Identify which cell holds the provided text, then report its [X, Y] central coordinate. 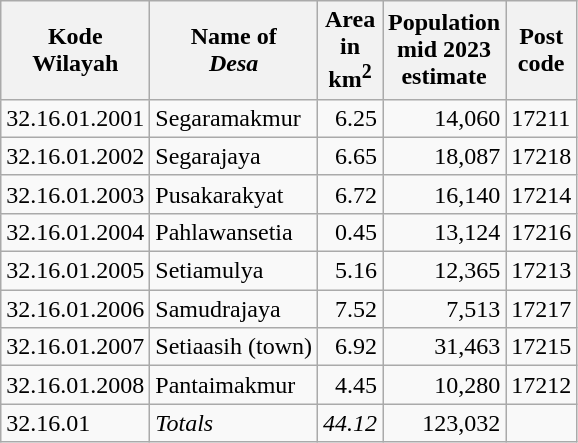
Area in km2 [350, 50]
32.16.01.2006 [76, 309]
Samudrajaya [234, 309]
Setiaasih (town) [234, 347]
32.16.01.2005 [76, 271]
Segaramakmur [234, 118]
Pantaimakmur [234, 385]
17212 [542, 385]
Totals [234, 423]
Kode Wilayah [76, 50]
32.16.01 [76, 423]
6.65 [350, 156]
17213 [542, 271]
17211 [542, 118]
6.72 [350, 194]
13,124 [444, 232]
32.16.01.2004 [76, 232]
4.45 [350, 385]
7,513 [444, 309]
Pusakarakyat [234, 194]
31,463 [444, 347]
16,140 [444, 194]
32.16.01.2002 [76, 156]
Postcode [542, 50]
32.16.01.2003 [76, 194]
Name of Desa [234, 50]
6.25 [350, 118]
17215 [542, 347]
32.16.01.2008 [76, 385]
32.16.01.2001 [76, 118]
Segarajaya [234, 156]
123,032 [444, 423]
10,280 [444, 385]
Setiamulya [234, 271]
7.52 [350, 309]
32.16.01.2007 [76, 347]
17214 [542, 194]
17216 [542, 232]
17218 [542, 156]
6.92 [350, 347]
44.12 [350, 423]
17217 [542, 309]
12,365 [444, 271]
0.45 [350, 232]
18,087 [444, 156]
14,060 [444, 118]
Populationmid 2023estimate [444, 50]
5.16 [350, 271]
Pahlawansetia [234, 232]
